Provide the (X, Y) coordinate of the cell's center where the given text is located.  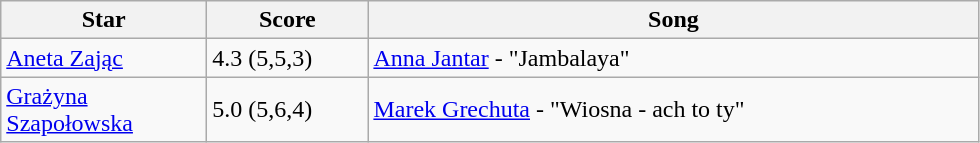
Song (674, 20)
Marek Grechuta - "Wiosna - ach to ty" (674, 110)
Grażyna Szapołowska (104, 110)
5.0 (5,6,4) (288, 110)
Aneta Zając (104, 58)
Anna Jantar - "Jambalaya" (674, 58)
Score (288, 20)
Star (104, 20)
4.3 (5,5,3) (288, 58)
